Find where the given text appears and provide that cell's center as [x, y] coordinate. 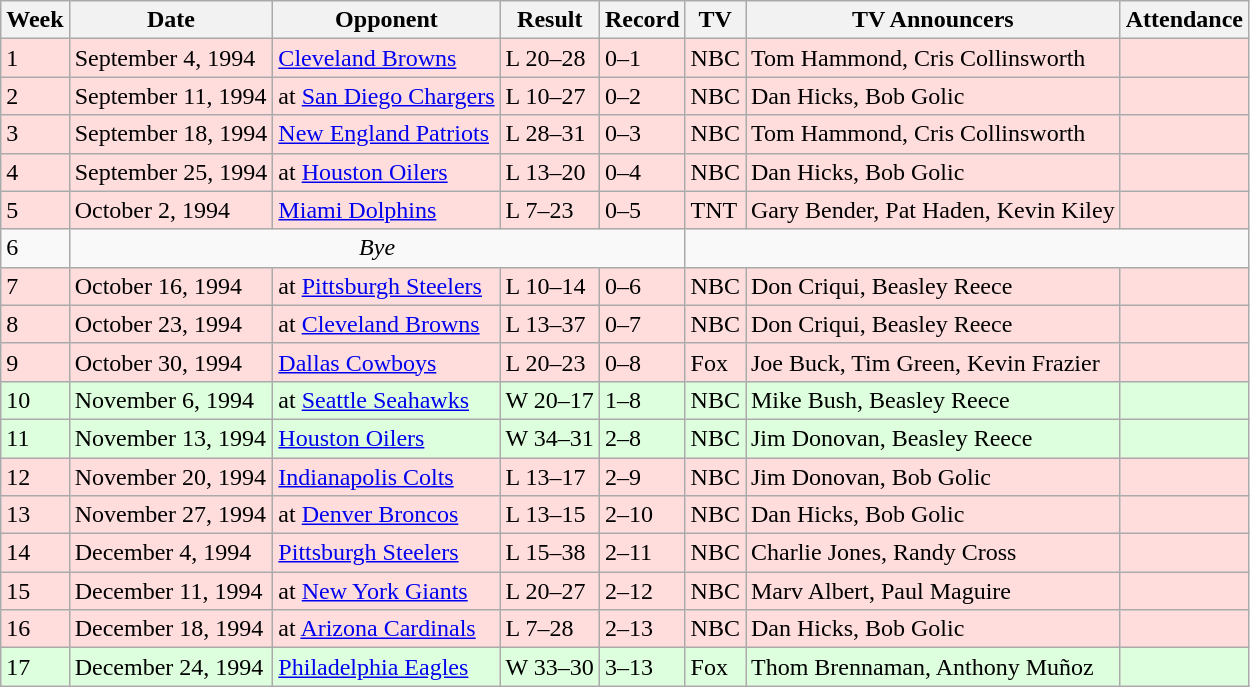
8 [35, 324]
L 13–37 [550, 324]
Opponent [386, 20]
16 [35, 629]
at San Diego Chargers [386, 96]
5 [35, 210]
TNT [715, 210]
3–13 [642, 667]
4 [35, 172]
W 33–30 [550, 667]
15 [35, 591]
2–8 [642, 438]
L 10–14 [550, 286]
2–9 [642, 477]
Pittsburgh Steelers [386, 553]
0–8 [642, 362]
December 11, 1994 [171, 591]
Result [550, 20]
Jim Donovan, Bob Golic [934, 477]
at New York Giants [386, 591]
10 [35, 400]
13 [35, 515]
November 27, 1994 [171, 515]
TV [715, 20]
L 13–20 [550, 172]
December 18, 1994 [171, 629]
7 [35, 286]
14 [35, 553]
9 [35, 362]
October 23, 1994 [171, 324]
L 28–31 [550, 134]
Charlie Jones, Randy Cross [934, 553]
L 15–38 [550, 553]
11 [35, 438]
at Arizona Cardinals [386, 629]
L 13–15 [550, 515]
at Pittsburgh Steelers [386, 286]
Attendance [1184, 20]
L 20–23 [550, 362]
Marv Albert, Paul Maguire [934, 591]
L 13–17 [550, 477]
0–3 [642, 134]
Jim Donovan, Beasley Reece [934, 438]
Gary Bender, Pat Haden, Kevin Kiley [934, 210]
Record [642, 20]
November 20, 1994 [171, 477]
September 18, 1994 [171, 134]
October 2, 1994 [171, 210]
Philadelphia Eagles [386, 667]
W 20–17 [550, 400]
L 20–28 [550, 58]
TV Announcers [934, 20]
October 16, 1994 [171, 286]
December 4, 1994 [171, 553]
1 [35, 58]
Week [35, 20]
November 6, 1994 [171, 400]
L 20–27 [550, 591]
Cleveland Browns [386, 58]
6 [35, 248]
September 11, 1994 [171, 96]
Indianapolis Colts [386, 477]
2–11 [642, 553]
Dallas Cowboys [386, 362]
Thom Brennaman, Anthony Muñoz [934, 667]
0–1 [642, 58]
12 [35, 477]
L 10–27 [550, 96]
November 13, 1994 [171, 438]
2–12 [642, 591]
0–2 [642, 96]
0–7 [642, 324]
2 [35, 96]
at Denver Broncos [386, 515]
October 30, 1994 [171, 362]
December 24, 1994 [171, 667]
3 [35, 134]
September 4, 1994 [171, 58]
0–5 [642, 210]
2–13 [642, 629]
Date [171, 20]
Joe Buck, Tim Green, Kevin Frazier [934, 362]
at Cleveland Browns [386, 324]
September 25, 1994 [171, 172]
Mike Bush, Beasley Reece [934, 400]
L 7–28 [550, 629]
1–8 [642, 400]
Miami Dolphins [386, 210]
0–6 [642, 286]
Bye [377, 248]
New England Patriots [386, 134]
2–10 [642, 515]
17 [35, 667]
W 34–31 [550, 438]
Houston Oilers [386, 438]
L 7–23 [550, 210]
at Seattle Seahawks [386, 400]
at Houston Oilers [386, 172]
0–4 [642, 172]
